Determine the [X, Y] coordinate at the center of the cell enclosing the given text.  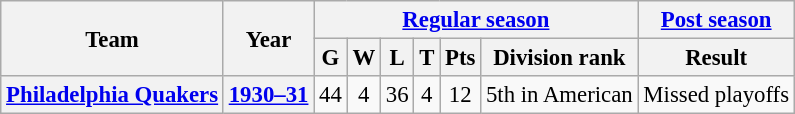
1930–31 [268, 95]
Division rank [560, 58]
Year [268, 38]
Pts [460, 58]
G [330, 58]
Philadelphia Quakers [112, 95]
36 [396, 95]
L [396, 58]
Result [716, 58]
44 [330, 95]
5th in American [560, 95]
Team [112, 38]
Missed playoffs [716, 95]
T [427, 58]
12 [460, 95]
Regular season [476, 20]
W [364, 58]
Post season [716, 20]
